Search for the cell housing the specified text and yield its [x, y] center coordinate. 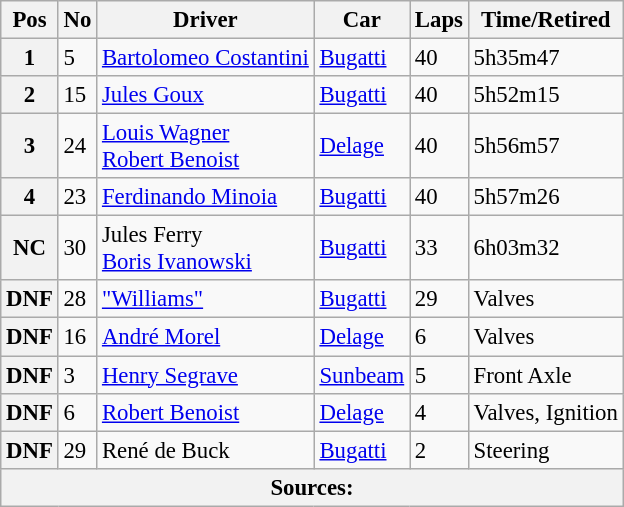
"Williams" [206, 299]
Jules Ferry Boris Ivanowski [206, 248]
24 [77, 146]
André Morel [206, 337]
Front Axle [546, 375]
23 [77, 197]
Ferdinando Minoia [206, 197]
30 [77, 248]
28 [77, 299]
5h57m26 [546, 197]
33 [440, 248]
Henry Segrave [206, 375]
Robert Benoist [206, 412]
5h56m57 [546, 146]
Jules Goux [206, 95]
Steering [546, 450]
Time/Retired [546, 20]
Car [362, 20]
15 [77, 95]
NC [30, 248]
Driver [206, 20]
Bartolomeo Costantini [206, 58]
6h03m32 [546, 248]
5h35m47 [546, 58]
Pos [30, 20]
Valves, Ignition [546, 412]
5h52m15 [546, 95]
16 [77, 337]
Louis Wagner Robert Benoist [206, 146]
Sources: [312, 487]
Sunbeam [362, 375]
1 [30, 58]
No [77, 20]
Laps [440, 20]
René de Buck [206, 450]
